Scan for the cell matching the given text and deliver its (x, y) coordinate at center. 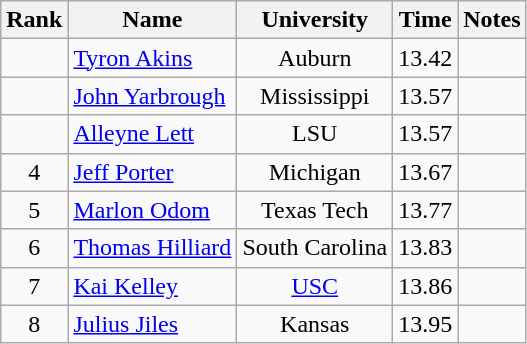
Rank (34, 20)
4 (34, 172)
Thomas Hilliard (152, 248)
Kansas (315, 324)
13.86 (426, 286)
USC (315, 286)
LSU (315, 134)
Auburn (315, 58)
Mississippi (315, 96)
Time (426, 20)
8 (34, 324)
Notes (492, 20)
13.42 (426, 58)
Julius Jiles (152, 324)
13.95 (426, 324)
Tyron Akins (152, 58)
6 (34, 248)
Michigan (315, 172)
5 (34, 210)
13.77 (426, 210)
Alleyne Lett (152, 134)
13.83 (426, 248)
Texas Tech (315, 210)
7 (34, 286)
Name (152, 20)
South Carolina (315, 248)
Kai Kelley (152, 286)
13.67 (426, 172)
University (315, 20)
John Yarbrough (152, 96)
Jeff Porter (152, 172)
Marlon Odom (152, 210)
